Locate the cell with the specified text and output its [x, y] center coordinate. 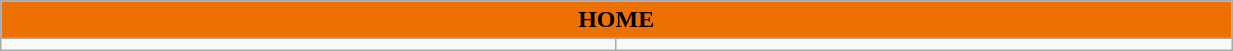
HOME [616, 20]
